For the text-containing cell, return its midpoint in [X, Y] coordinate format. 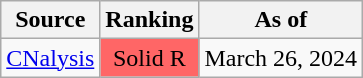
CNalysis [50, 58]
Source [50, 20]
March 26, 2024 [281, 58]
Ranking [150, 20]
As of [281, 20]
Solid R [150, 58]
